Identify which cell holds the provided text, then report its [x, y] central coordinate. 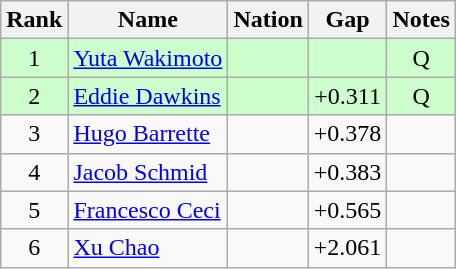
Rank [34, 20]
Gap [348, 20]
1 [34, 58]
Jacob Schmid [148, 172]
Nation [268, 20]
Name [148, 20]
6 [34, 248]
Hugo Barrette [148, 134]
3 [34, 134]
5 [34, 210]
+0.565 [348, 210]
4 [34, 172]
+0.311 [348, 96]
Notes [421, 20]
+2.061 [348, 248]
Francesco Ceci [148, 210]
Eddie Dawkins [148, 96]
+0.383 [348, 172]
2 [34, 96]
Yuta Wakimoto [148, 58]
+0.378 [348, 134]
Xu Chao [148, 248]
